Locate the cell with the specified text and output its [x, y] center coordinate. 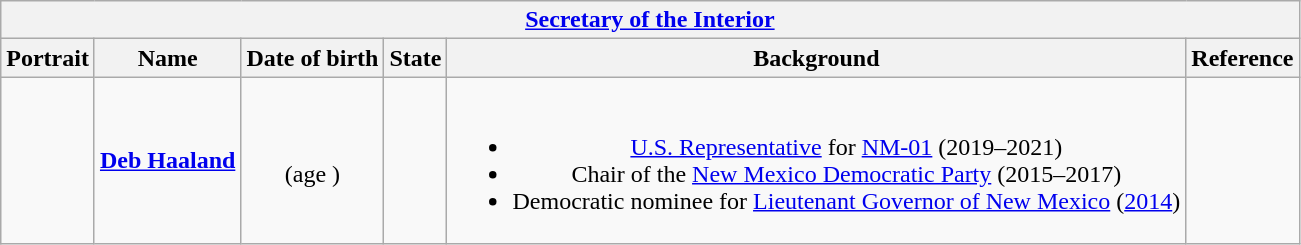
Deb Haaland [167, 160]
Portrait [48, 58]
Reference [1242, 58]
Date of birth [312, 58]
Name [167, 58]
Background [816, 58]
Secretary of the Interior [650, 20]
(age ) [312, 160]
State [416, 58]
